Extract the (X, Y) coordinate from the center of the cell holding the provided text.  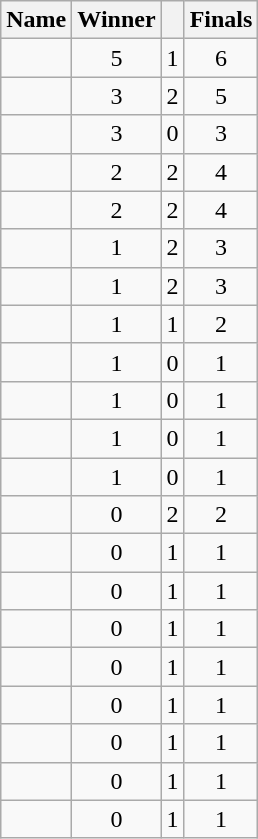
Name (36, 20)
Winner (116, 20)
6 (221, 58)
Finals (221, 20)
